Identify which cell holds the provided text, then report its [x, y] central coordinate. 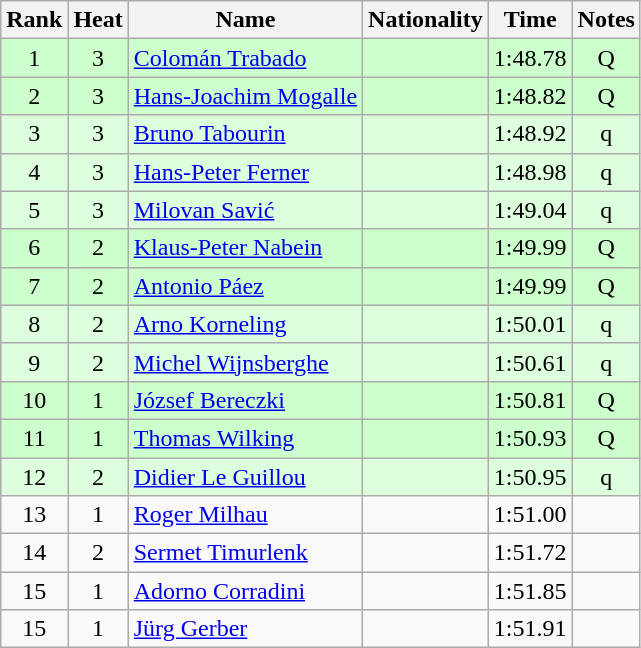
5 [34, 210]
11 [34, 438]
1:48.92 [530, 134]
1:51.72 [530, 553]
Thomas Wilking [245, 438]
Hans-Peter Ferner [245, 172]
1:48.98 [530, 172]
Jürg Gerber [245, 629]
14 [34, 553]
1:51.85 [530, 591]
Antonio Páez [245, 286]
Notes [606, 20]
1:50.93 [530, 438]
Hans-Joachim Mogalle [245, 96]
1:50.81 [530, 400]
Roger Milhau [245, 515]
8 [34, 324]
1:51.00 [530, 515]
1:48.78 [530, 58]
Rank [34, 20]
Nationality [426, 20]
Sermet Timurlenk [245, 553]
Time [530, 20]
1:50.01 [530, 324]
9 [34, 362]
4 [34, 172]
Didier Le Guillou [245, 477]
Bruno Tabourin [245, 134]
10 [34, 400]
1:50.61 [530, 362]
13 [34, 515]
1:48.82 [530, 96]
6 [34, 248]
1:50.95 [530, 477]
József Bereczki [245, 400]
Heat [98, 20]
Adorno Corradini [245, 591]
Name [245, 20]
Michel Wijnsberghe [245, 362]
Klaus-Peter Nabein [245, 248]
12 [34, 477]
7 [34, 286]
1:51.91 [530, 629]
1:49.04 [530, 210]
Colomán Trabado [245, 58]
Milovan Savić [245, 210]
Arno Korneling [245, 324]
